For the text-containing cell, return its midpoint in (x, y) coordinate format. 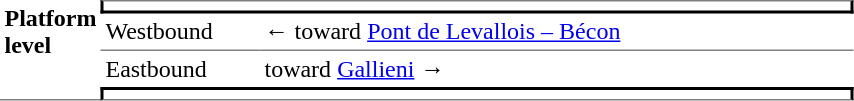
← toward Pont de Levallois – Bécon (557, 33)
toward Gallieni → (557, 69)
Eastbound (180, 69)
Platform level (50, 50)
Westbound (180, 33)
